Determine the (x, y) coordinate at the center of the cell enclosing the given text.  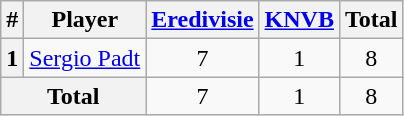
Player (85, 20)
KNVB (299, 20)
# (12, 20)
Eredivisie (202, 20)
Sergio Padt (85, 58)
